Scan for the cell matching the given text and deliver its [X, Y] coordinate at center. 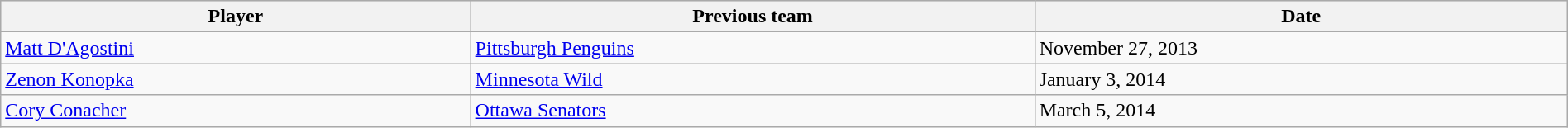
November 27, 2013 [1301, 48]
Zenon Konopka [236, 79]
Minnesota Wild [753, 79]
January 3, 2014 [1301, 79]
Date [1301, 17]
Matt D'Agostini [236, 48]
Pittsburgh Penguins [753, 48]
Player [236, 17]
Previous team [753, 17]
Ottawa Senators [753, 111]
Cory Conacher [236, 111]
March 5, 2014 [1301, 111]
